From the cell containing the given text, extract its center point as (X, Y) coordinate. 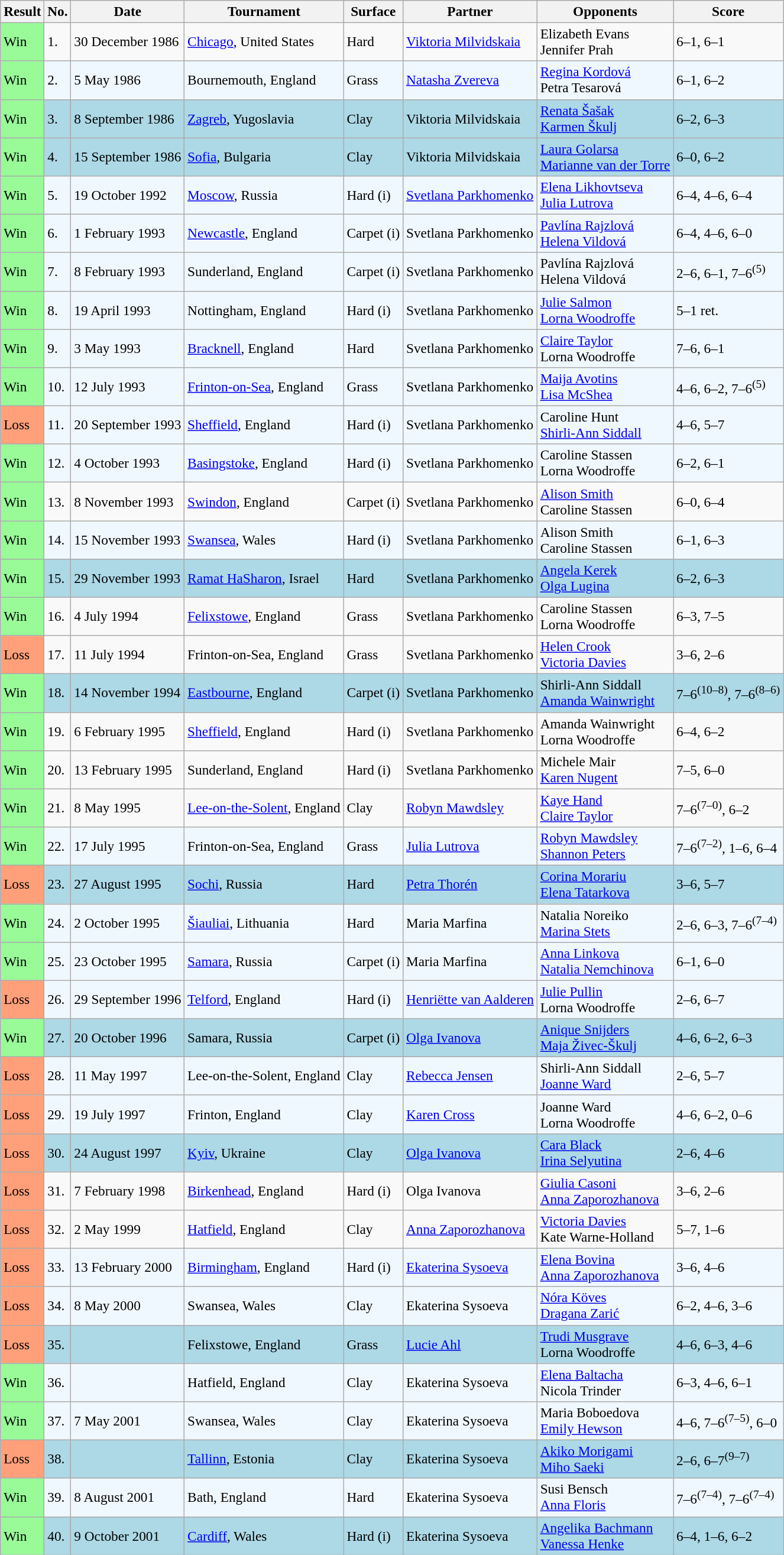
6–0, 6–2 (728, 156)
20 September 1993 (128, 425)
Claire Taylor Lorna Woodroffe (605, 348)
2–6, 6–1, 7–6(5) (728, 272)
Karen Cross (471, 1114)
Robyn Mawdsley (471, 808)
Renata Šašak Karmen Škulj (605, 118)
Šiauliai, Lithuania (264, 922)
5–1 ret. (728, 310)
7–6(7–0), 6–2 (728, 808)
30 December 1986 (128, 41)
15. (58, 578)
7–6(7–4), 7–6(7–4) (728, 1497)
4. (58, 156)
27 August 1995 (128, 885)
Akiko Morigami Miho Saeki (605, 1459)
3. (58, 118)
Tournament (264, 11)
14 November 1994 (128, 693)
39. (58, 1497)
19 October 1992 (128, 195)
Sofia, Bulgaria (264, 156)
8 May 1995 (128, 808)
2. (58, 80)
40. (58, 1536)
Laura Golarsa Marianne van der Torre (605, 156)
Lucie Ahl (471, 1345)
Regina Kordová Petra Tesarová (605, 80)
29 September 1996 (128, 999)
Elena Likhovtseva Julia Lutrova (605, 195)
7. (58, 272)
Maija Avotins Lisa McShea (605, 387)
7 May 2001 (128, 1420)
10. (58, 387)
Nottingham, England (264, 310)
16. (58, 616)
13. (58, 501)
7–6, 6–1 (728, 348)
2–6, 6–7 (728, 999)
1 February 1993 (128, 233)
Elizabeth Evans Jennifer Prah (605, 41)
29 November 1993 (128, 578)
2 October 1995 (128, 922)
Zagreb, Yugoslavia (264, 118)
23 October 1995 (128, 961)
No. (58, 11)
13 February 1995 (128, 770)
26. (58, 999)
6–2, 6–1 (728, 464)
5. (58, 195)
Kyiv, Ukraine (264, 1153)
6–4, 4–6, 6–4 (728, 195)
Trudi Musgrave Lorna Woodroffe (605, 1345)
15 September 1986 (128, 156)
Score (728, 11)
9. (58, 348)
Julia Lutrova (471, 845)
Ramat HaSharon, Israel (264, 578)
Moscow, Russia (264, 195)
19 April 1993 (128, 310)
13 February 2000 (128, 1268)
38. (58, 1459)
4 July 1994 (128, 616)
6 February 1995 (128, 731)
36. (58, 1382)
20. (58, 770)
Bournemouth, England (264, 80)
6–3, 7–5 (728, 616)
Helen Crook Victoria Davies (605, 655)
Eastbourne, England (264, 693)
Anna Linkova Natalia Nemchinova (605, 961)
6–4, 1–6, 6–2 (728, 1536)
Cara Black Irina Selyutina (605, 1153)
Elena Baltacha Nicola Trinder (605, 1382)
Anna Zaporozhanova (471, 1229)
19. (58, 731)
22. (58, 845)
34. (58, 1305)
Tallinn, Estonia (264, 1459)
Natasha Zvereva (471, 80)
4–6, 6–2, 7–6(5) (728, 387)
24. (58, 922)
7–5, 6–0 (728, 770)
Shirli-Ann Siddall Joanne Ward (605, 1076)
Cardiff, Wales (264, 1536)
Shirli-Ann Siddall Amanda Wainwright (605, 693)
Basingstoke, England (264, 464)
2–6, 6–3, 7–6(7–4) (728, 922)
17 July 1995 (128, 845)
8 September 1986 (128, 118)
25. (58, 961)
Angela Kerek Olga Lugina (605, 578)
6–4, 4–6, 6–0 (728, 233)
7 February 1998 (128, 1191)
3 May 1993 (128, 348)
Opponents (605, 11)
Rebecca Jensen (471, 1076)
21. (58, 808)
Susi Bensch Anna Floris (605, 1497)
3–6, 5–7 (728, 885)
8 May 2000 (128, 1305)
27. (58, 1037)
14. (58, 539)
5–7, 1–6 (728, 1229)
6–3, 4–6, 6–1 (728, 1382)
29. (58, 1114)
Victoria Davies Kate Warne-Holland (605, 1229)
18. (58, 693)
8. (58, 310)
11 July 1994 (128, 655)
Frinton, England (264, 1114)
Giulia Casoni Anna Zaporozhanova (605, 1191)
32. (58, 1229)
Birkenhead, England (264, 1191)
33. (58, 1268)
4–6, 6–2, 0–6 (728, 1114)
12 July 1993 (128, 387)
6–4, 6–2 (728, 731)
Kaye Hand Claire Taylor (605, 808)
6–2, 4–6, 3–6 (728, 1305)
Birmingham, England (264, 1268)
Angelika Bachmann Vanessa Henke (605, 1536)
3–6, 4–6 (728, 1268)
6–0, 6–4 (728, 501)
8 November 1993 (128, 501)
31. (58, 1191)
Natalia Noreiko Marina Stets (605, 922)
Nóra Köves Dragana Zarić (605, 1305)
8 February 1993 (128, 272)
35. (58, 1345)
37. (58, 1420)
Partner (471, 11)
9 October 2001 (128, 1536)
5 May 1986 (128, 80)
Petra Thorén (471, 885)
6–1, 6–2 (728, 80)
Robyn Mawdsley Shannon Peters (605, 845)
Chicago, United States (264, 41)
11 May 1997 (128, 1076)
17. (58, 655)
Maria Boboedova Emily Hewson (605, 1420)
Result (22, 11)
15 November 1993 (128, 539)
Henriëtte van Aalderen (471, 999)
30. (58, 1153)
4–6, 6–3, 4–6 (728, 1345)
Date (128, 11)
7–6(10–8), 7–6(8–6) (728, 693)
4 October 1993 (128, 464)
2 May 1999 (128, 1229)
7–6(7–2), 1–6, 6–4 (728, 845)
4–6, 5–7 (728, 425)
Julie Salmon Lorna Woodroffe (605, 310)
6–1, 6–1 (728, 41)
20 October 1996 (128, 1037)
Corina Morariu Elena Tatarkova (605, 885)
23. (58, 885)
1. (58, 41)
Elena Bovina Anna Zaporozhanova (605, 1268)
4–6, 7–6(7–5), 6–0 (728, 1420)
6–1, 6–0 (728, 961)
Joanne Ward Lorna Woodroffe (605, 1114)
28. (58, 1076)
2–6, 4–6 (728, 1153)
4–6, 6–2, 6–3 (728, 1037)
12. (58, 464)
24 August 1997 (128, 1153)
2–6, 5–7 (728, 1076)
Telford, England (264, 999)
Anique Snijders Maja Živec-Škulj (605, 1037)
2–6, 6–7(9–7) (728, 1459)
Surface (374, 11)
6–1, 6–3 (728, 539)
Caroline Hunt Shirli-Ann Siddall (605, 425)
Bracknell, England (264, 348)
Newcastle, England (264, 233)
11. (58, 425)
Julie Pullin Lorna Woodroffe (605, 999)
Bath, England (264, 1497)
19 July 1997 (128, 1114)
Michele Mair Karen Nugent (605, 770)
Amanda Wainwright Lorna Woodroffe (605, 731)
8 August 2001 (128, 1497)
6. (58, 233)
Sochi, Russia (264, 885)
Swindon, England (264, 501)
